Locate the cell with the specified text and output its [x, y] center coordinate. 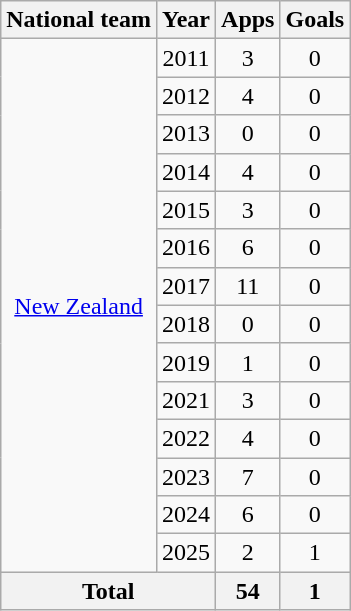
2024 [186, 515]
54 [248, 591]
Goals [315, 20]
2022 [186, 438]
2021 [186, 400]
New Zealand [79, 306]
Total [108, 591]
11 [248, 286]
2019 [186, 362]
2025 [186, 553]
7 [248, 477]
2014 [186, 172]
2018 [186, 324]
2023 [186, 477]
2017 [186, 286]
2016 [186, 248]
Year [186, 20]
2013 [186, 134]
2011 [186, 58]
2012 [186, 96]
National team [79, 20]
2015 [186, 210]
Apps [248, 20]
2 [248, 553]
